Output the [x, y] coordinate of the center of the cell containing the given text.  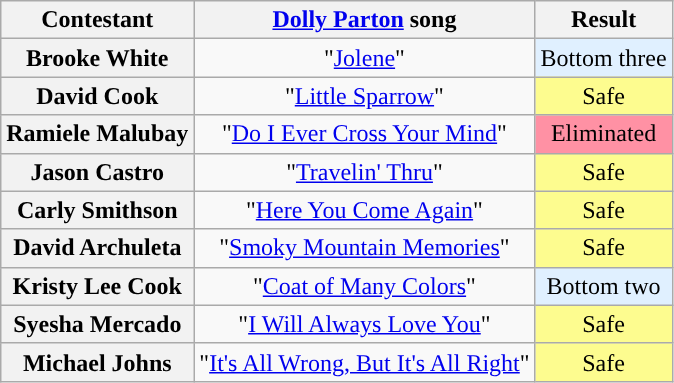
Eliminated [604, 134]
"It's All Wrong, But It's All Right" [364, 362]
Carly Smithson [98, 210]
David Cook [98, 96]
Jason Castro [98, 172]
Syesha Mercado [98, 324]
Brooke White [98, 58]
"Jolene" [364, 58]
"Here You Come Again" [364, 210]
Contestant [98, 20]
Bottom two [604, 286]
Kristy Lee Cook [98, 286]
"Coat of Many Colors" [364, 286]
"Travelin' Thru" [364, 172]
"I Will Always Love You" [364, 324]
Result [604, 20]
"Little Sparrow" [364, 96]
"Smoky Mountain Memories" [364, 248]
Ramiele Malubay [98, 134]
Dolly Parton song [364, 20]
"Do I Ever Cross Your Mind" [364, 134]
Bottom three [604, 58]
Michael Johns [98, 362]
David Archuleta [98, 248]
